Output the [X, Y] coordinate of the center of the cell containing the given text.  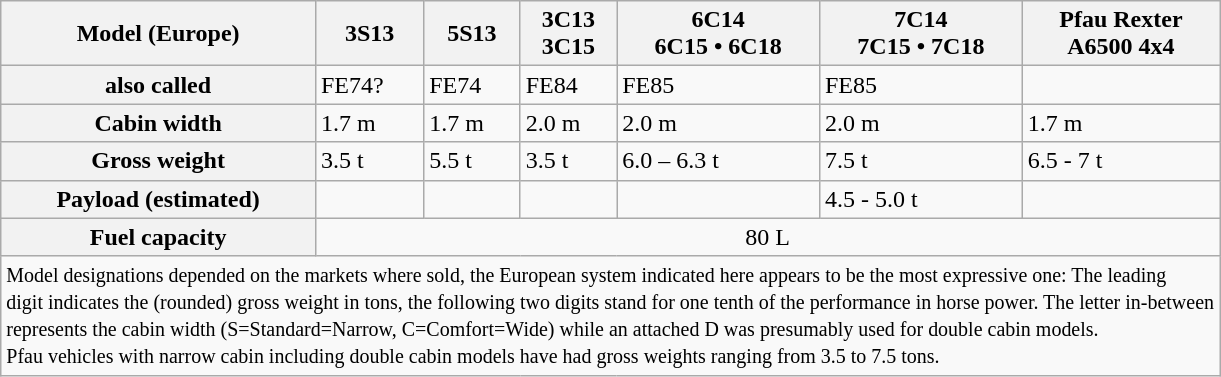
also called [158, 85]
Gross weight [158, 161]
5.5 t [472, 161]
7.5 t [920, 161]
FE74? [369, 85]
7C147C15 • 7C18 [920, 34]
4.5 - 5.0 t [920, 199]
80 L [767, 237]
FE74 [472, 85]
6C146C15 • 6C18 [718, 34]
3S13 [369, 34]
Fuel capacity [158, 237]
Payload (estimated) [158, 199]
5S13 [472, 34]
Cabin width [158, 123]
6.5 - 7 t [1120, 161]
6.0 – 6.3 t [718, 161]
Pfau RexterA6500 4x4 [1120, 34]
3C133C15 [568, 34]
FE84 [568, 85]
Model (Europe) [158, 34]
